Output the [X, Y] coordinate of the center of the cell containing the given text.  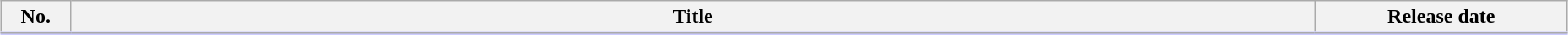
Title [693, 17]
Release date [1441, 17]
No. [35, 17]
